Return (x, y) of the center of cell containing provided text 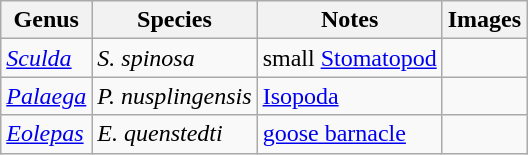
Eolepas (46, 134)
goose barnacle (350, 134)
Sculda (46, 58)
S. spinosa (174, 58)
Genus (46, 20)
P. nusplingensis (174, 96)
small Stomatopod (350, 58)
Species (174, 20)
Images (484, 20)
Notes (350, 20)
Palaega (46, 96)
E. quenstedti (174, 134)
Isopoda (350, 96)
